Identify which cell holds the provided text, then report its [X, Y] central coordinate. 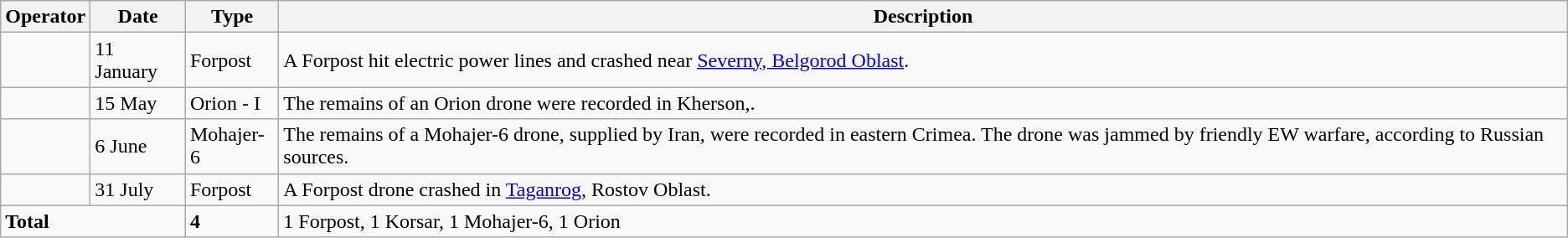
Operator [45, 17]
4 [231, 221]
31 July [138, 189]
Mohajer-6 [231, 146]
A Forpost hit electric power lines and crashed near Severny, Belgorod Oblast. [923, 60]
The remains of an Orion drone were recorded in Kherson,. [923, 103]
6 June [138, 146]
Orion - I [231, 103]
11 January [138, 60]
Date [138, 17]
15 May [138, 103]
Type [231, 17]
1 Forpost, 1 Korsar, 1 Mohajer-6, 1 Orion [923, 221]
A Forpost drone crashed in Taganrog, Rostov Oblast. [923, 189]
Total [94, 221]
Description [923, 17]
